For the text-containing cell, return its midpoint in [X, Y] coordinate format. 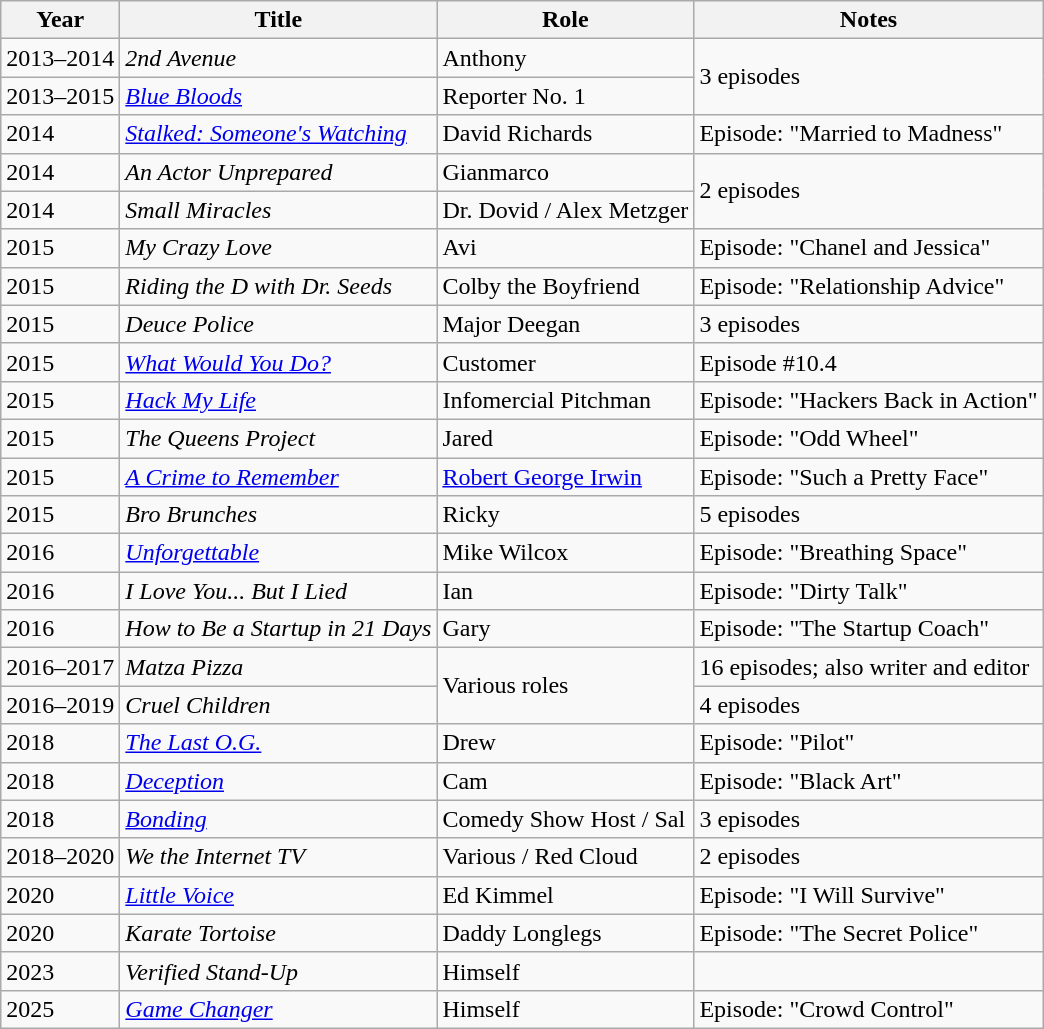
Episode: "Relationship Advice" [868, 286]
Dr. Dovid / Alex Metzger [566, 210]
2013–2014 [60, 58]
Gianmarco [566, 172]
Episode: "Crowd Control" [868, 1009]
Avi [566, 248]
Bonding [278, 819]
16 episodes; also writer and editor [868, 667]
Major Deegan [566, 324]
Cruel Children [278, 705]
Gary [566, 629]
My Crazy Love [278, 248]
2nd Avenue [278, 58]
Small Miracles [278, 210]
Verified Stand-Up [278, 971]
Episode: "Black Art" [868, 781]
Episode: "Hackers Back in Action" [868, 400]
Deuce Police [278, 324]
Cam [566, 781]
Hack My Life [278, 400]
Ed Kimmel [566, 895]
Daddy Longlegs [566, 933]
Episode #10.4 [868, 362]
Mike Wilcox [566, 553]
Episode: "Dirty Talk" [868, 591]
2016–2017 [60, 667]
4 episodes [868, 705]
Comedy Show Host / Sal [566, 819]
The Queens Project [278, 438]
Various / Red Cloud [566, 857]
Blue Bloods [278, 96]
Karate Tortoise [278, 933]
Customer [566, 362]
Game Changer [278, 1009]
Episode: "The Startup Coach" [868, 629]
Jared [566, 438]
2023 [60, 971]
Reporter No. 1 [566, 96]
Notes [868, 20]
Colby the Boyfriend [566, 286]
Episode: "Odd Wheel" [868, 438]
Title [278, 20]
Episode: "Such a Pretty Face" [868, 477]
Anthony [566, 58]
2018–2020 [60, 857]
Robert George Irwin [566, 477]
Riding the D with Dr. Seeds [278, 286]
I Love You... But I Lied [278, 591]
David Richards [566, 134]
We the Internet TV [278, 857]
Infomercial Pitchman [566, 400]
How to Be a Startup in 21 Days [278, 629]
Role [566, 20]
Episode: "Pilot" [868, 743]
What Would You Do? [278, 362]
Bro Brunches [278, 515]
2025 [60, 1009]
Year [60, 20]
A Crime to Remember [278, 477]
Stalked: Someone's Watching [278, 134]
Episode: "I Will Survive" [868, 895]
Drew [566, 743]
Episode: "Chanel and Jessica" [868, 248]
Ricky [566, 515]
Episode: "Breathing Space" [868, 553]
Little Voice [278, 895]
Unforgettable [278, 553]
2013–2015 [60, 96]
Episode: "The Secret Police" [868, 933]
The Last O.G. [278, 743]
Various roles [566, 686]
5 episodes [868, 515]
An Actor Unprepared [278, 172]
2016–2019 [60, 705]
Ian [566, 591]
Episode: "Married to Madness" [868, 134]
Matza Pizza [278, 667]
Deception [278, 781]
